Search for the cell housing the specified text and yield its (X, Y) center coordinate. 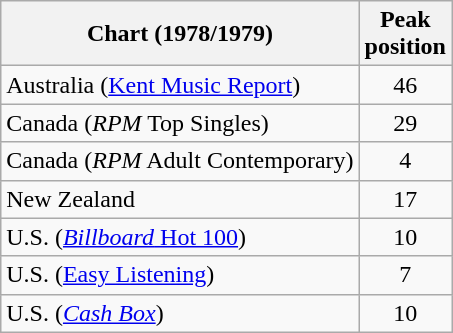
Canada (RPM Adult Contemporary) (180, 161)
46 (405, 85)
New Zealand (180, 199)
U.S. (Easy Listening) (180, 275)
4 (405, 161)
Canada (RPM Top Singles) (180, 123)
U.S. (Cash Box) (180, 313)
U.S. (Billboard Hot 100) (180, 237)
Peakposition (405, 34)
Australia (Kent Music Report) (180, 85)
29 (405, 123)
7 (405, 275)
Chart (1978/1979) (180, 34)
17 (405, 199)
